For the text-containing cell, return its midpoint in (X, Y) coordinate format. 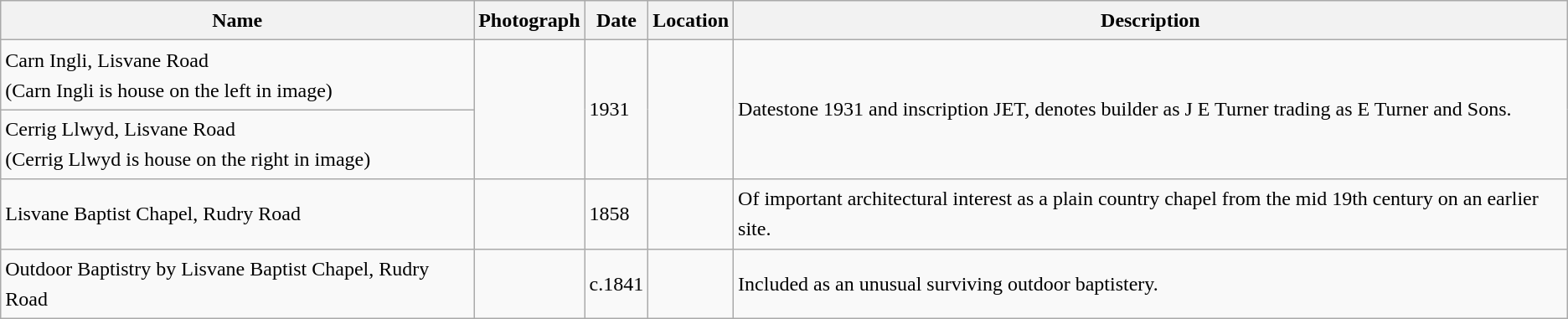
Of important architectural interest as a plain country chapel from the mid 19th century on an earlier site. (1151, 214)
1931 (616, 110)
Date (616, 20)
Photograph (529, 20)
Description (1151, 20)
Outdoor Baptistry by Lisvane Baptist Chapel, Rudry Road (238, 283)
Included as an unusual surviving outdoor baptistery. (1151, 283)
Carn Ingli, Lisvane Road(Carn Ingli is house on the left in image) (238, 75)
c.1841 (616, 283)
1858 (616, 214)
Datestone 1931 and inscription JET, denotes builder as J E Turner trading as E Turner and Sons. (1151, 110)
Cerrig Llwyd, Lisvane Road(Cerrig Llwyd is house on the right in image) (238, 144)
Location (691, 20)
Name (238, 20)
Lisvane Baptist Chapel, Rudry Road (238, 214)
